Provide the [x, y] coordinate of the cell's center where the given text is located.  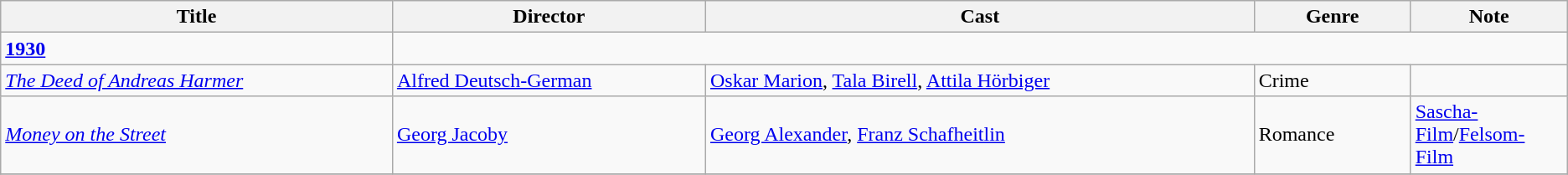
Alfred Deutsch-German [549, 80]
Georg Alexander, Franz Schafheitlin [980, 135]
Romance [1332, 135]
Money on the Street [197, 135]
1930 [197, 49]
Note [1489, 17]
The Deed of Andreas Harmer [197, 80]
Sascha-Film/Felsom-Film [1489, 135]
Crime [1332, 80]
Cast [980, 17]
Title [197, 17]
Georg Jacoby [549, 135]
Oskar Marion, Tala Birell, Attila Hörbiger [980, 80]
Genre [1332, 17]
Director [549, 17]
